From the cell containing the given text, extract its center point as [x, y] coordinate. 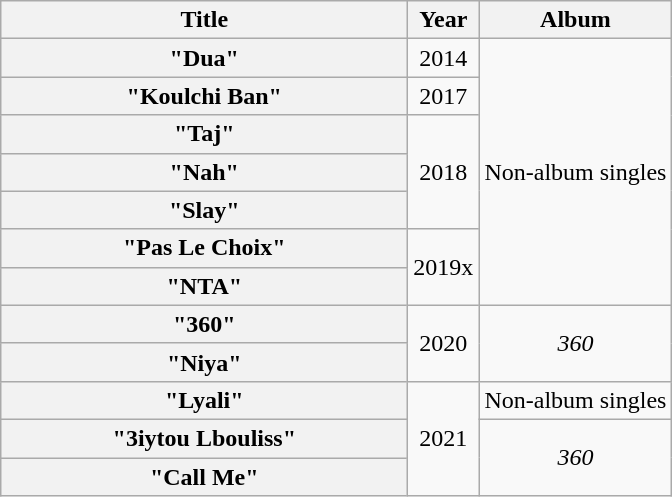
"Taj" [204, 134]
2021 [444, 438]
"Koulchi Ban" [204, 96]
"360" [204, 324]
Album [576, 20]
2018 [444, 172]
"Pas Le Choix" [204, 248]
"Call Me" [204, 477]
Title [204, 20]
"Nah" [204, 172]
2014 [444, 58]
"Lyali" [204, 400]
2017 [444, 96]
"Slay" [204, 210]
"Niya" [204, 362]
"3iytou Lbouliss" [204, 438]
2019x [444, 267]
"Dua" [204, 58]
Year [444, 20]
"NTA" [204, 286]
2020 [444, 343]
